Scan for the cell matching the given text and deliver its (X, Y) coordinate at center. 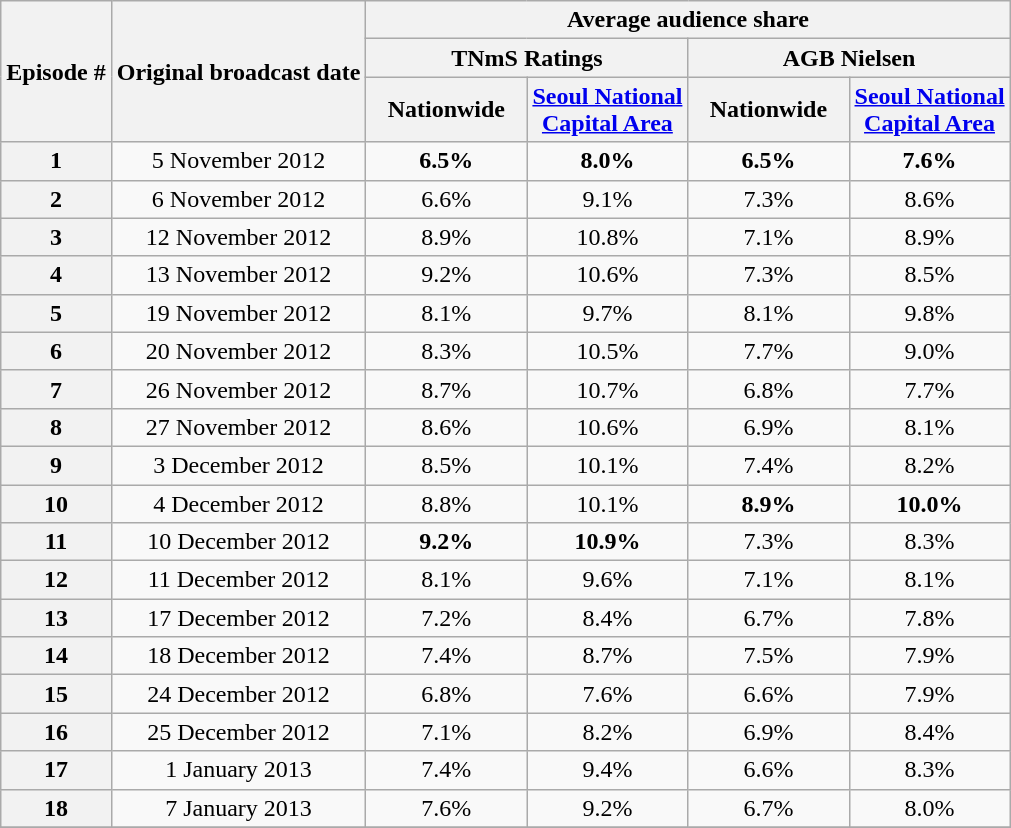
10.7% (608, 389)
10 December 2012 (238, 542)
4 December 2012 (238, 503)
18 (56, 808)
26 November 2012 (238, 389)
17 (56, 770)
10.8% (608, 237)
11 (56, 542)
Original broadcast date (238, 72)
8 (56, 427)
12 (56, 580)
TNmS Ratings (527, 58)
16 (56, 732)
Episode # (56, 72)
10.5% (608, 351)
9 (56, 465)
15 (56, 694)
3 December 2012 (238, 465)
9.8% (930, 313)
27 November 2012 (238, 427)
12 November 2012 (238, 237)
Average audience share (688, 20)
7.8% (930, 618)
6 (56, 351)
13 November 2012 (238, 275)
3 (56, 237)
7.5% (768, 656)
9.4% (608, 770)
4 (56, 275)
8.8% (446, 503)
20 November 2012 (238, 351)
10.0% (930, 503)
17 December 2012 (238, 618)
2 (56, 199)
7 January 2013 (238, 808)
1 (56, 161)
14 (56, 656)
10 (56, 503)
7.2% (446, 618)
1 January 2013 (238, 770)
9.7% (608, 313)
25 December 2012 (238, 732)
13 (56, 618)
24 December 2012 (238, 694)
5 (56, 313)
9.6% (608, 580)
9.0% (930, 351)
5 November 2012 (238, 161)
6 November 2012 (238, 199)
AGB Nielsen (849, 58)
19 November 2012 (238, 313)
7 (56, 389)
11 December 2012 (238, 580)
10.9% (608, 542)
9.1% (608, 199)
18 December 2012 (238, 656)
